Extract the (x, y) coordinate from the center of the cell holding the provided text.  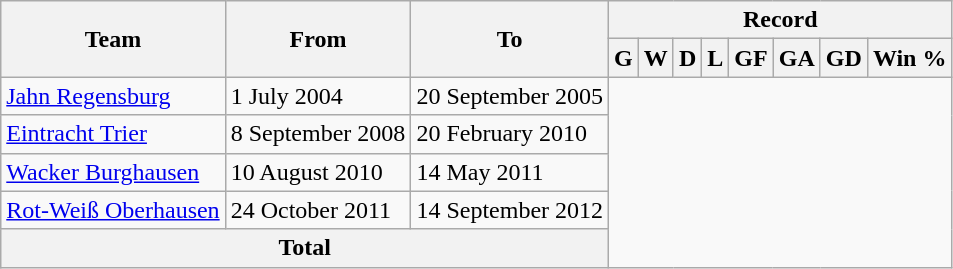
GD (844, 58)
GA (796, 58)
14 May 2011 (510, 172)
Rot-Weiß Oberhausen (113, 210)
W (656, 58)
Total (305, 248)
Win % (910, 58)
1 July 2004 (318, 96)
To (510, 39)
20 September 2005 (510, 96)
Eintracht Trier (113, 134)
8 September 2008 (318, 134)
From (318, 39)
Record (780, 20)
Jahn Regensburg (113, 96)
24 October 2011 (318, 210)
G (624, 58)
L (716, 58)
GF (751, 58)
14 September 2012 (510, 210)
D (687, 58)
Team (113, 39)
20 February 2010 (510, 134)
Wacker Burghausen (113, 172)
10 August 2010 (318, 172)
